Return the (x, y) coordinate for the center point of the cell that contains the specified text.  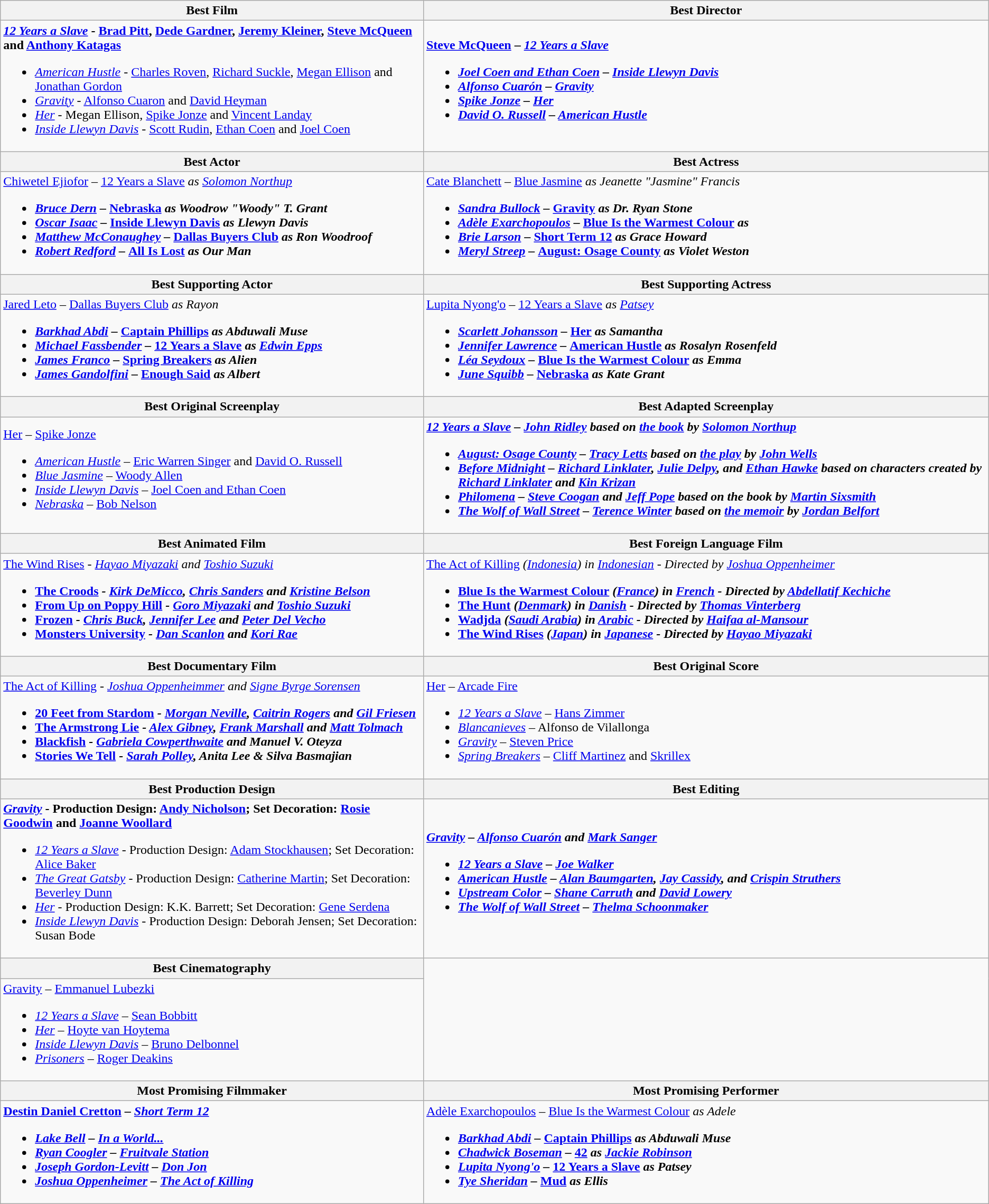
Most Promising Performer (706, 1091)
Best Animated Film (212, 543)
Best Film (212, 11)
Best Foreign Language Film (706, 543)
Best Actress (706, 162)
Best Cinematography (212, 968)
Gravity – Emmanuel Lubezki12 Years a Slave – Sean BobbittHer – Hoyte van HoytemaInside Llewyn Davis – Bruno DelbonnelPrisoners – Roger Deakins (212, 1030)
Best Adapted Screenplay (706, 407)
Best Actor (212, 162)
Best Editing (706, 788)
Best Director (706, 11)
Best Supporting Actress (706, 284)
Best Production Design (212, 788)
Best Original Score (706, 666)
Best Supporting Actor (212, 284)
Best Original Screenplay (212, 407)
Best Documentary Film (212, 666)
Most Promising Filmmaker (212, 1091)
